From the cell containing the given text, extract its center point as [X, Y] coordinate. 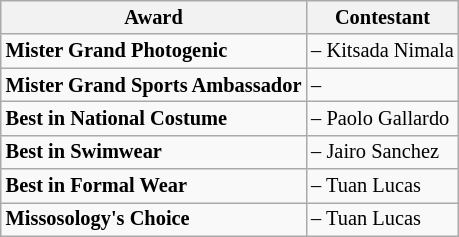
Award [154, 17]
Mister Grand Photogenic [154, 51]
Best in National Costume [154, 118]
– Jairo Sanchez [382, 152]
Missosology's Choice [154, 219]
Best in Swimwear [154, 152]
Mister Grand Sports Ambassador [154, 85]
– [382, 85]
Contestant [382, 17]
Best in Formal Wear [154, 186]
– Paolo Gallardo [382, 118]
– Kitsada Nimala [382, 51]
